Return the (X, Y) coordinate for the center point of the cell that contains the specified text.  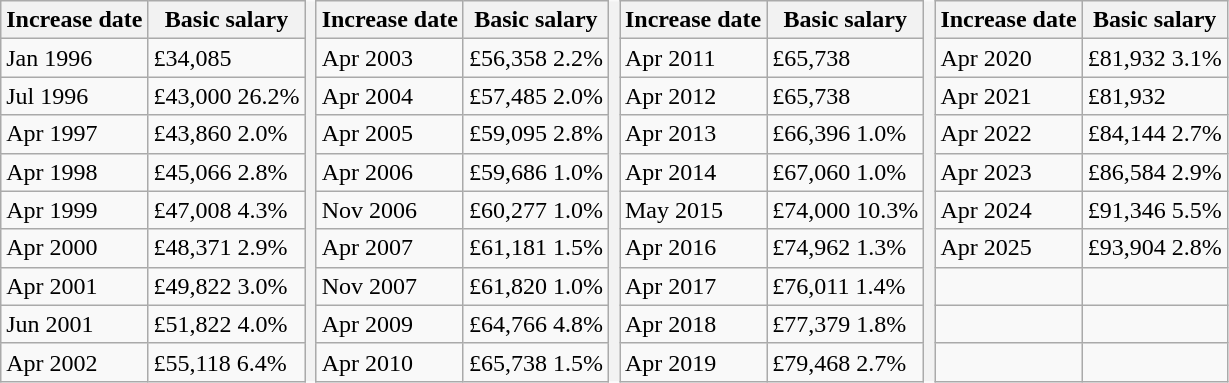
Apr 2003 (390, 58)
Apr 2020 (1008, 58)
£43,000 26.2% (226, 96)
£74,000 10.3% (846, 210)
£49,822 3.0% (226, 286)
£48,371 2.9% (226, 248)
£59,095 2.8% (536, 134)
Apr 2021 (1008, 96)
£93,904 2.8% (1154, 248)
Apr 2007 (390, 248)
Apr 2000 (74, 248)
£74,962 1.3% (846, 248)
Apr 2012 (694, 96)
Apr 2023 (1008, 172)
Apr 1999 (74, 210)
Apr 2002 (74, 362)
£76,011 1.4% (846, 286)
£47,008 4.3% (226, 210)
£55,118 6.4% (226, 362)
£81,932 (1154, 96)
Apr 2024 (1008, 210)
£60,277 1.0% (536, 210)
Apr 2016 (694, 248)
Apr 1998 (74, 172)
Jun 2001 (74, 324)
Nov 2007 (390, 286)
Apr 2010 (390, 362)
£65,738 1.5% (536, 362)
£77,379 1.8% (846, 324)
£66,396 1.0% (846, 134)
Apr 2018 (694, 324)
May 2015 (694, 210)
Jul 1996 (74, 96)
£91,346 5.5% (1154, 210)
£67,060 1.0% (846, 172)
Apr 2014 (694, 172)
£81,932 3.1% (1154, 58)
£43,860 2.0% (226, 134)
Jan 1996 (74, 58)
Apr 2009 (390, 324)
£61,181 1.5% (536, 248)
Apr 2001 (74, 286)
£59,686 1.0% (536, 172)
Apr 2019 (694, 362)
Apr 2017 (694, 286)
£64,766 4.8% (536, 324)
Apr 2025 (1008, 248)
£56,358 2.2% (536, 58)
Nov 2006 (390, 210)
Apr 2013 (694, 134)
Apr 2006 (390, 172)
£84,144 2.7% (1154, 134)
£34,085 (226, 58)
£79,468 2.7% (846, 362)
Apr 2011 (694, 58)
Apr 1997 (74, 134)
£57,485 2.0% (536, 96)
Apr 2022 (1008, 134)
£61,820 1.0% (536, 286)
Apr 2004 (390, 96)
Apr 2005 (390, 134)
£45,066 2.8% (226, 172)
£86,584 2.9% (1154, 172)
£51,822 4.0% (226, 324)
